Search for the cell housing the specified text and yield its [X, Y] center coordinate. 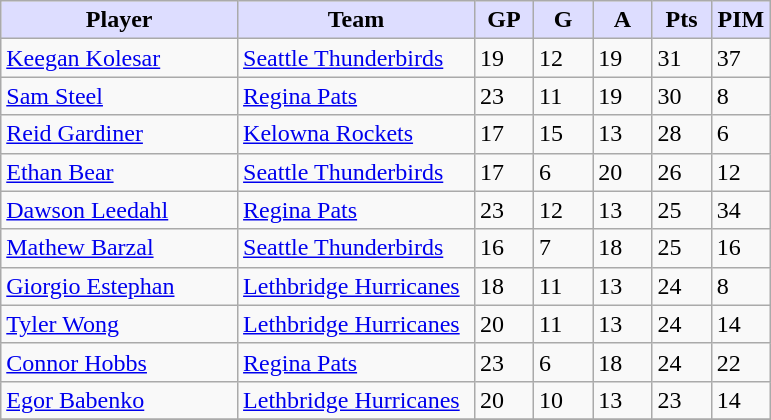
28 [682, 134]
31 [682, 58]
Mathew Barzal [120, 248]
Ethan Bear [120, 172]
37 [740, 58]
GP [504, 20]
Egor Babenko [120, 400]
Player [120, 20]
Tyler Wong [120, 324]
7 [564, 248]
Giorgio Estephan [120, 286]
Dawson Leedahl [120, 210]
10 [564, 400]
Reid Gardiner [120, 134]
Keegan Kolesar [120, 58]
A [622, 20]
PIM [740, 20]
15 [564, 134]
Kelowna Rockets [356, 134]
30 [682, 96]
Pts [682, 20]
26 [682, 172]
Connor Hobbs [120, 362]
34 [740, 210]
22 [740, 362]
Sam Steel [120, 96]
G [564, 20]
Team [356, 20]
